Determine the [x, y] coordinate at the center of the cell enclosing the given text.  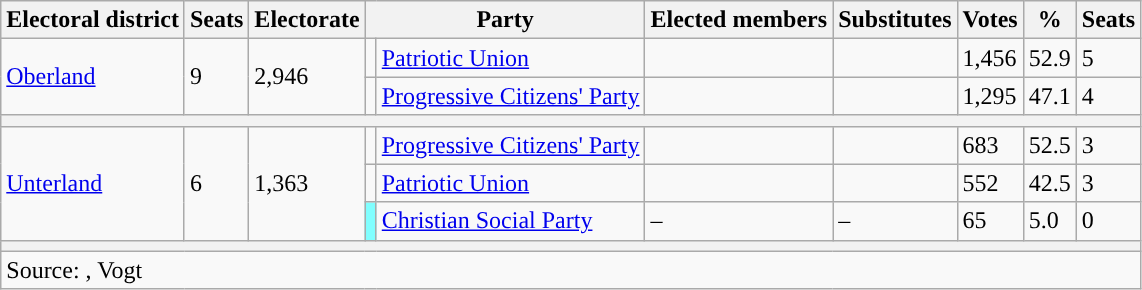
Party [505, 20]
552 [990, 183]
Electoral district [93, 20]
1,363 [307, 183]
65 [990, 221]
Substitutes [895, 20]
Oberland [93, 77]
Unterland [93, 183]
1,295 [990, 96]
Elected members [739, 20]
9 [216, 77]
52.5 [1050, 145]
4 [1108, 96]
Votes [990, 20]
5.0 [1050, 221]
Electorate [307, 20]
2,946 [307, 77]
47.1 [1050, 96]
52.9 [1050, 58]
Christian Social Party [510, 221]
1,456 [990, 58]
0 [1108, 221]
5 [1108, 58]
Source: , Vogt [571, 270]
683 [990, 145]
42.5 [1050, 183]
% [1050, 20]
6 [216, 183]
